Search for the cell housing the specified text and yield its (x, y) center coordinate. 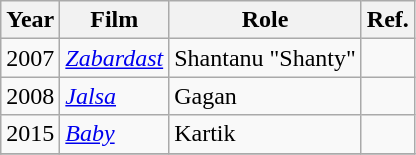
Shantanu "Shanty" (266, 58)
Kartik (266, 134)
2007 (30, 58)
2015 (30, 134)
2008 (30, 96)
Film (114, 20)
Zabardast (114, 58)
Jalsa (114, 96)
Baby (114, 134)
Gagan (266, 96)
Year (30, 20)
Role (266, 20)
Ref. (388, 20)
